Pinpoint the cell where the given text exists, returning its (x, y) midpoint coordinate. 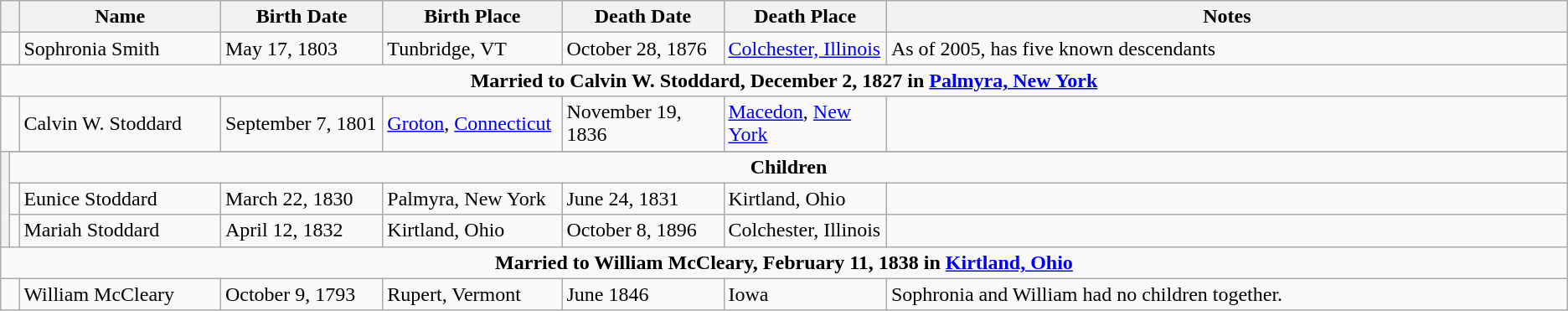
October 8, 1896 (643, 231)
Sophronia and William had no children together. (1226, 294)
November 19, 1836 (643, 124)
Sophronia Smith (121, 49)
Death Date (643, 17)
May 17, 1803 (302, 49)
June 24, 1831 (643, 199)
Calvin W. Stoddard (121, 124)
Macedon, New York (805, 124)
Death Place (805, 17)
June 1846 (643, 294)
Notes (1226, 17)
October 9, 1793 (302, 294)
October 28, 1876 (643, 49)
Mariah Stoddard (121, 231)
Rupert, Vermont (472, 294)
Eunice Stoddard (121, 199)
Married to William McCleary, February 11, 1838 in Kirtland, Ohio (784, 262)
April 12, 1832 (302, 231)
As of 2005, has five known descendants (1226, 49)
Name (121, 17)
Groton, Connecticut (472, 124)
Birth Date (302, 17)
Palmyra, New York (472, 199)
September 7, 1801 (302, 124)
Birth Place (472, 17)
Children (789, 167)
March 22, 1830 (302, 199)
Tunbridge, VT (472, 49)
Married to Calvin W. Stoddard, December 2, 1827 in Palmyra, New York (784, 80)
William McCleary (121, 294)
Iowa (805, 294)
